Determine the (X, Y) coordinate at the center of the cell enclosing the given text.  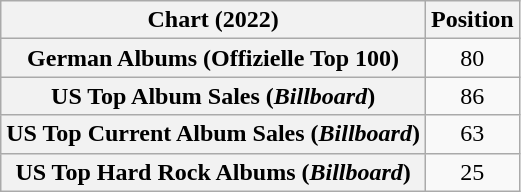
US Top Album Sales (Billboard) (214, 96)
86 (472, 96)
US Top Current Album Sales (Billboard) (214, 134)
80 (472, 58)
Chart (2022) (214, 20)
63 (472, 134)
US Top Hard Rock Albums (Billboard) (214, 172)
German Albums (Offizielle Top 100) (214, 58)
Position (472, 20)
25 (472, 172)
